Capture the cell that displays the provided text and extract its [x, y] central coordinate. 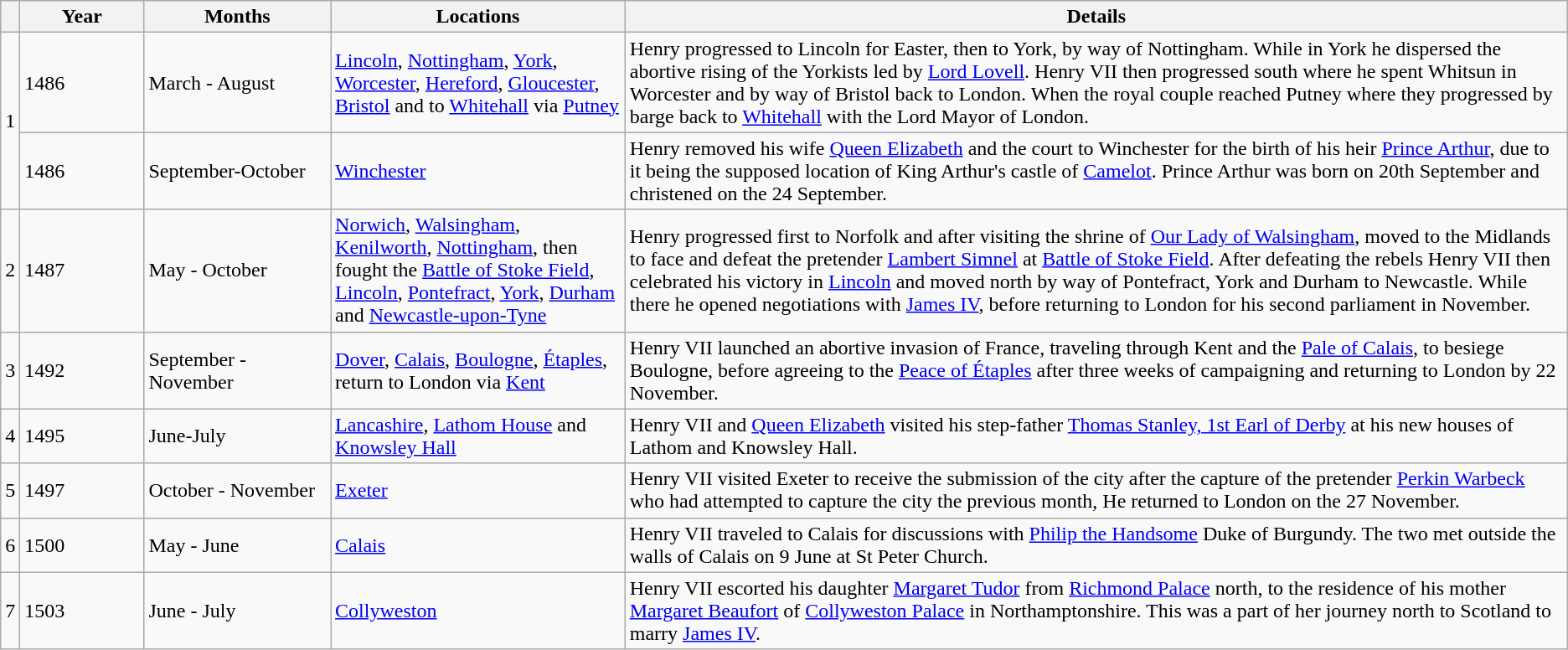
Calais [478, 544]
June - July [238, 611]
Lincoln, Nottingham, York, Worcester, Hereford, Gloucester, Bristol and to Whitehall via Putney [478, 82]
October - November [238, 491]
1492 [82, 370]
1503 [82, 611]
Winchester [478, 171]
Details [1096, 17]
June-July [238, 436]
September - November [238, 370]
1487 [82, 271]
Year [82, 17]
1 [10, 121]
Norwich, Walsingham, Kenilworth, Nottingham, then fought the Battle of Stoke Field, Lincoln, Pontefract, York, Durham and Newcastle-upon-Tyne [478, 271]
2 [10, 271]
1495 [82, 436]
Lancashire, Lathom House and Knowsley Hall [478, 436]
7 [10, 611]
Henry VII and Queen Elizabeth visited his step-father Thomas Stanley, 1st Earl of Derby at his new houses of Lathom and Knowsley Hall. [1096, 436]
September-October [238, 171]
6 [10, 544]
May - June [238, 544]
3 [10, 370]
Months [238, 17]
Exeter [478, 491]
1500 [82, 544]
Collyweston [478, 611]
Dover, Calais, Boulogne, Étaples, return to London via Kent [478, 370]
1497 [82, 491]
5 [10, 491]
Locations [478, 17]
May - October [238, 271]
4 [10, 436]
March - August [238, 82]
